For the text-containing cell, return its midpoint in [X, Y] coordinate format. 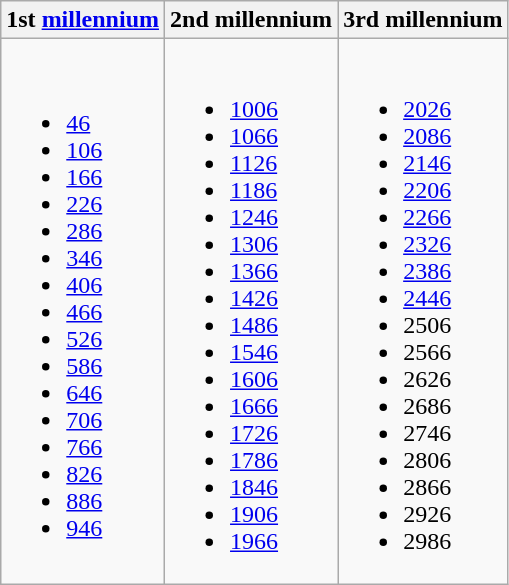
46106166226286346406466526586646706766826886946 [83, 312]
20262086214622062266232623862446250625662626268627462806286629262986 [423, 312]
3rd millennium [423, 20]
1st millennium [83, 20]
10061066112611861246130613661426148615461606166617261786184619061966 [252, 312]
2nd millennium [252, 20]
